Extract the [X, Y] coordinate from the center of the cell holding the provided text.  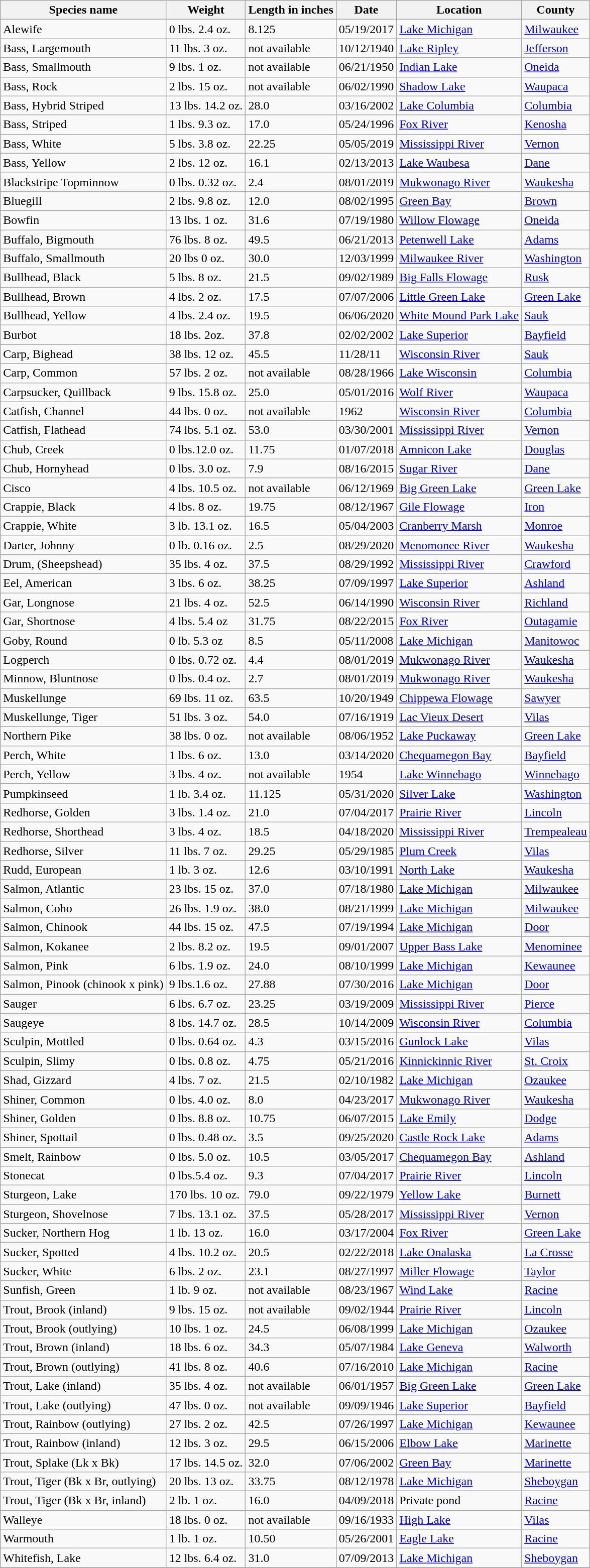
1 lb. 3.4 oz. [206, 793]
Catfish, Flathead [83, 430]
0 lbs. 5.0 oz. [206, 1156]
57 lbs. 2 oz. [206, 373]
North Lake [459, 870]
07/18/1980 [366, 889]
23 lbs. 15 oz. [206, 889]
1 lbs. 9.3 oz. [206, 125]
08/21/1999 [366, 908]
Wolf River [459, 392]
Sturgeon, Shovelnose [83, 1214]
Lake Waubesa [459, 163]
4 lbs. 8 oz. [206, 507]
03/10/1991 [366, 870]
06/15/2006 [366, 1443]
Amnicon Lake [459, 449]
St. Croix [555, 1061]
18 lbs. 6 oz. [206, 1348]
Sunfish, Green [83, 1290]
Douglas [555, 449]
13 lbs. 14.2 oz. [206, 105]
Wind Lake [459, 1290]
10 lbs. 1 oz. [206, 1329]
13.0 [291, 755]
05/28/2017 [366, 1214]
17 lbs. 14.5 oz. [206, 1463]
0 lbs. 3.0 oz. [206, 468]
76 lbs. 8 oz. [206, 239]
Trout, Lake (outlying) [83, 1405]
Outagamie [555, 622]
24.0 [291, 966]
Sucker, White [83, 1271]
28.5 [291, 1023]
10/12/1940 [366, 48]
47 lbs. 0 oz. [206, 1405]
Gunlock Lake [459, 1042]
38 lbs. 12 oz. [206, 354]
07/30/2016 [366, 985]
09/02/1944 [366, 1309]
Trout, Rainbow (inland) [83, 1443]
Shiner, Golden [83, 1118]
Whitefish, Lake [83, 1558]
0 lb. 0.16 oz. [206, 545]
21 lbs. 4 oz. [206, 602]
07/09/2013 [366, 1558]
02/10/1982 [366, 1080]
Catfish, Channel [83, 411]
2 lbs. 8.2 oz. [206, 946]
Sawyer [555, 698]
Eel, American [83, 583]
Lake Wisconsin [459, 373]
37.8 [291, 335]
4.75 [291, 1061]
Bass, Smallmouth [83, 67]
Eagle Lake [459, 1539]
Bullhead, Yellow [83, 316]
69 lbs. 11 oz. [206, 698]
Lake Onalaska [459, 1252]
21.0 [291, 812]
53.0 [291, 430]
05/07/1984 [366, 1348]
Walleye [83, 1520]
Trempealeau [555, 831]
Menomonee River [459, 545]
74 lbs. 5.1 oz. [206, 430]
High Lake [459, 1520]
06/21/1950 [366, 67]
1 lb. 3 oz. [206, 870]
3 lb. 13.1 oz. [206, 526]
Buffalo, Bigmouth [83, 239]
Bullhead, Black [83, 278]
4 lbs. 2 oz. [206, 297]
Gar, Shortnose [83, 622]
01/07/2018 [366, 449]
Shiner, Spottail [83, 1137]
Upper Bass Lake [459, 946]
Logperch [83, 660]
07/07/2006 [366, 297]
Shadow Lake [459, 86]
La Crosse [555, 1252]
White Mound Park Lake [459, 316]
Sculpin, Slimy [83, 1061]
Sugar River [459, 468]
12/03/1999 [366, 259]
Chippewa Flowage [459, 698]
27.88 [291, 985]
9 lbs.1.6 oz. [206, 985]
Salmon, Chinook [83, 927]
Lake Columbia [459, 105]
29.25 [291, 851]
Bass, Rock [83, 86]
20.5 [291, 1252]
17.5 [291, 297]
Crawford [555, 564]
33.75 [291, 1482]
Little Green Lake [459, 297]
Salmon, Kokanee [83, 946]
09/22/1979 [366, 1195]
41 lbs. 8 oz. [206, 1367]
42.5 [291, 1424]
0 lbs. 0.32 oz. [206, 182]
3 lbs. 1.4 oz. [206, 812]
0 lbs. 2.4 oz. [206, 29]
Shiner, Common [83, 1099]
1 lb. 13 oz. [206, 1233]
Trout, Splake (Lk x Bk) [83, 1463]
2.7 [291, 679]
Alewife [83, 29]
20 lbs 0 oz. [206, 259]
07/06/2002 [366, 1463]
170 lbs. 10 oz. [206, 1195]
32.0 [291, 1463]
Trout, Brook (inland) [83, 1309]
3.5 [291, 1137]
0 lbs. 0.4 oz. [206, 679]
1954 [366, 774]
10/14/2009 [366, 1023]
Pumpkinseed [83, 793]
08/10/1999 [366, 966]
31.0 [291, 1558]
08/22/2015 [366, 622]
31.75 [291, 622]
Buffalo, Smallmouth [83, 259]
06/06/2020 [366, 316]
27 lbs. 2 oz. [206, 1424]
1 lb. 9 oz. [206, 1290]
06/07/2015 [366, 1118]
07/26/1997 [366, 1424]
8.125 [291, 29]
Trout, Tiger (Bk x Br, outlying) [83, 1482]
Lake Puckaway [459, 736]
Winnebago [555, 774]
2 lb. 1 oz. [206, 1501]
Muskellunge, Tiger [83, 717]
10/20/1949 [366, 698]
06/12/1969 [366, 488]
24.5 [291, 1329]
04/09/2018 [366, 1501]
Length in inches [291, 10]
Gar, Longnose [83, 602]
12 lbs. 3 oz. [206, 1443]
44 lbs. 15 oz. [206, 927]
Salmon, Atlantic [83, 889]
Weight [206, 10]
12 lbs. 6.4 oz. [206, 1558]
Warmouth [83, 1539]
12.0 [291, 201]
38.0 [291, 908]
11 lbs. 3 oz. [206, 48]
Gile Flowage [459, 507]
Blackstripe Topminnow [83, 182]
09/01/2007 [366, 946]
16.1 [291, 163]
Perch, White [83, 755]
06/21/2013 [366, 239]
8.0 [291, 1099]
Lake Winnebago [459, 774]
05/31/2020 [366, 793]
Burnett [555, 1195]
Chub, Hornyhead [83, 468]
Stonecat [83, 1176]
Sculpin, Mottled [83, 1042]
0 lbs. 0.64 oz. [206, 1042]
Miller Flowage [459, 1271]
03/17/2004 [366, 1233]
08/12/1967 [366, 507]
Milwaukee River [459, 259]
05/26/2001 [366, 1539]
12.6 [291, 870]
5 lbs. 8 oz. [206, 278]
Carp, Common [83, 373]
18 lbs. 2oz. [206, 335]
38.25 [291, 583]
10.5 [291, 1156]
Redhorse, Shorthead [83, 831]
4.4 [291, 660]
10.75 [291, 1118]
Bass, White [83, 144]
Crappie, White [83, 526]
23.25 [291, 1004]
19.75 [291, 507]
Smelt, Rainbow [83, 1156]
08/27/1997 [366, 1271]
Cranberry Marsh [459, 526]
Kinnickinnic River [459, 1061]
1962 [366, 411]
11 lbs. 7 oz. [206, 851]
Minnow, Bluntnose [83, 679]
Carpsucker, Quillback [83, 392]
22.25 [291, 144]
20 lbs. 13 oz. [206, 1482]
11/28/11 [366, 354]
7.9 [291, 468]
Plum Creek [459, 851]
2 lbs. 9.8 oz. [206, 201]
Trout, Brown (outlying) [83, 1367]
Petenwell Lake [459, 239]
Perch, Yellow [83, 774]
63.5 [291, 698]
09/09/1946 [366, 1405]
Trout, Rainbow (outlying) [83, 1424]
Dodge [555, 1118]
Bass, Yellow [83, 163]
02/02/2002 [366, 335]
3 lbs. 6 oz. [206, 583]
Indian Lake [459, 67]
Sturgeon, Lake [83, 1195]
07/19/1994 [366, 927]
07/16/2010 [366, 1367]
29.5 [291, 1443]
Bowfin [83, 220]
Richland [555, 602]
Brown [555, 201]
07/16/1919 [366, 717]
23.1 [291, 1271]
Pierce [555, 1004]
09/02/1989 [366, 278]
Salmon, Coho [83, 908]
Silver Lake [459, 793]
Bass, Hybrid Striped [83, 105]
04/23/2017 [366, 1099]
08/29/1992 [366, 564]
0 lbs.5.4 oz. [206, 1176]
38 lbs. 0 oz. [206, 736]
05/21/2016 [366, 1061]
Northern Pike [83, 736]
Manitowoc [555, 641]
Rudd, European [83, 870]
Crappie, Black [83, 507]
Sucker, Northern Hog [83, 1233]
Saugeye [83, 1023]
51 lbs. 3 oz. [206, 717]
8.5 [291, 641]
6 lbs. 6.7 oz. [206, 1004]
4 lbs. 5.4 oz [206, 622]
9.3 [291, 1176]
03/05/2017 [366, 1156]
Castle Rock Lake [459, 1137]
08/12/1978 [366, 1482]
52.5 [291, 602]
03/30/2001 [366, 430]
Menominee [555, 946]
07/09/1997 [366, 583]
06/08/1999 [366, 1329]
06/02/1990 [366, 86]
04/18/2020 [366, 831]
Goby, Round [83, 641]
11.125 [291, 793]
0 lbs. 0.48 oz. [206, 1137]
Redhorse, Golden [83, 812]
08/28/1966 [366, 373]
4 lbs. 7 oz. [206, 1080]
Private pond [459, 1501]
Bass, Striped [83, 125]
18 lbs. 0 oz. [206, 1520]
05/04/2003 [366, 526]
Trout, Tiger (Bk x Br, inland) [83, 1501]
08/02/1995 [366, 201]
08/29/2020 [366, 545]
0 lbs. 8.8 oz. [206, 1118]
Darter, Johnny [83, 545]
9 lbs. 1 oz. [206, 67]
0 lbs. 0.72 oz. [206, 660]
05/24/1996 [366, 125]
03/16/2002 [366, 105]
1 lbs. 6 oz. [206, 755]
Taylor [555, 1271]
9 lbs. 15 oz. [206, 1309]
0 lbs. 4.0 oz. [206, 1099]
Sauger [83, 1004]
02/13/2013 [366, 163]
2.5 [291, 545]
Trout, Brown (inland) [83, 1348]
Trout, Lake (inland) [83, 1386]
Trout, Brook (outlying) [83, 1329]
Burbot [83, 335]
16.5 [291, 526]
03/19/2009 [366, 1004]
Willow Flowage [459, 220]
05/11/2008 [366, 641]
03/15/2016 [366, 1042]
37.0 [291, 889]
7 lbs. 13.1 oz. [206, 1214]
06/01/1957 [366, 1386]
08/16/2015 [366, 468]
34.3 [291, 1348]
11.75 [291, 449]
Big Falls Flowage [459, 278]
05/01/2016 [366, 392]
07/19/1980 [366, 220]
Cisco [83, 488]
4 lbs. 10.2 oz. [206, 1252]
Walworth [555, 1348]
6 lbs. 1.9 oz. [206, 966]
05/29/1985 [366, 851]
10.50 [291, 1539]
4.3 [291, 1042]
30.0 [291, 259]
31.6 [291, 220]
Lake Ripley [459, 48]
Sucker, Spotted [83, 1252]
Lake Geneva [459, 1348]
5 lbs. 3.8 oz. [206, 144]
17.0 [291, 125]
Lake Emily [459, 1118]
Shad, Gizzard [83, 1080]
Date [366, 10]
44 lbs. 0 oz. [206, 411]
08/23/1967 [366, 1290]
08/06/1952 [366, 736]
Chub, Creek [83, 449]
40.6 [291, 1367]
02/22/2018 [366, 1252]
Species name [83, 10]
25.0 [291, 392]
0 lb. 5.3 oz [206, 641]
Redhorse, Silver [83, 851]
45.5 [291, 354]
Yellow Lake [459, 1195]
09/25/2020 [366, 1137]
Bass, Largemouth [83, 48]
Elbow Lake [459, 1443]
05/05/2019 [366, 144]
47.5 [291, 927]
4 lbs. 10.5 oz. [206, 488]
4 lbs. 2.4 oz. [206, 316]
Monroe [555, 526]
9 lbs. 15.8 oz. [206, 392]
09/16/1933 [366, 1520]
Bluegill [83, 201]
54.0 [291, 717]
6 lbs. 2 oz. [206, 1271]
Bullhead, Brown [83, 297]
0 lbs. 0.8 oz. [206, 1061]
Muskellunge [83, 698]
03/14/2020 [366, 755]
05/19/2017 [366, 29]
Rusk [555, 278]
0 lbs.12.0 oz. [206, 449]
28.0 [291, 105]
Kenosha [555, 125]
06/14/1990 [366, 602]
Carp, Bighead [83, 354]
Salmon, Pinook (chinook x pink) [83, 985]
8 lbs. 14.7 oz. [206, 1023]
13 lbs. 1 oz. [206, 220]
18.5 [291, 831]
1 lb. 1 oz. [206, 1539]
Location [459, 10]
2 lbs. 12 oz. [206, 163]
26 lbs. 1.9 oz. [206, 908]
County [555, 10]
Drum, (Sheepshead) [83, 564]
Salmon, Pink [83, 966]
2.4 [291, 182]
2 lbs. 15 oz. [206, 86]
79.0 [291, 1195]
49.5 [291, 239]
Lac Vieux Desert [459, 717]
Iron [555, 507]
Jefferson [555, 48]
